Determine the [X, Y] coordinate at the center of the cell enclosing the given text.  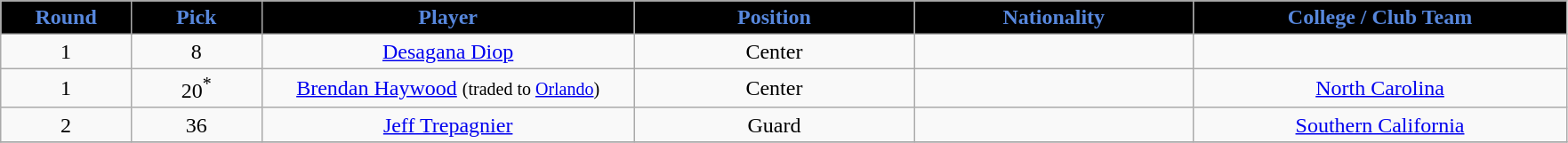
Jeff Trepagnier [448, 124]
Nationality [1054, 18]
North Carolina [1380, 89]
Guard [774, 124]
2 [66, 124]
College / Club Team [1380, 18]
20* [196, 89]
Position [774, 18]
Southern California [1380, 124]
8 [196, 52]
Round [66, 18]
Pick [196, 18]
Brendan Haywood (traded to Orlando) [448, 89]
Player [448, 18]
36 [196, 124]
Desagana Diop [448, 52]
